Capture the cell that displays the provided text and extract its [X, Y] central coordinate. 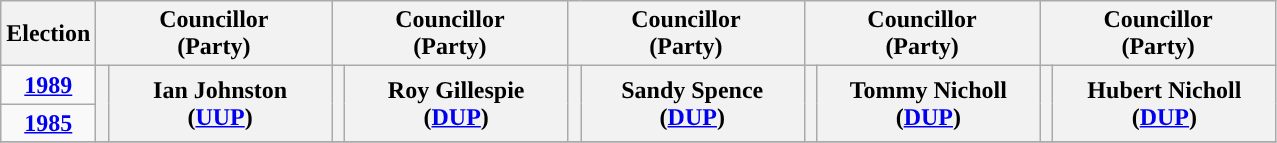
1985 [48, 123]
1989 [48, 85]
Tommy Nicholl (DUP) [929, 104]
Election [48, 34]
Ian Johnston (UUP) [220, 104]
Sandy Spence (DUP) [692, 104]
Hubert Nicholl (DUP) [1165, 104]
Roy Gillespie (DUP) [456, 104]
